Determine the (x, y) coordinate at the center of the cell enclosing the given text.  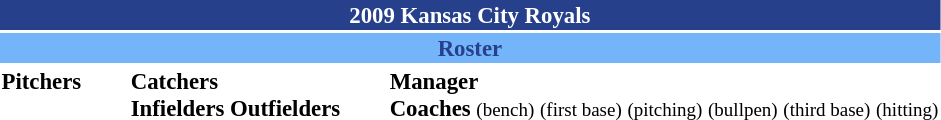
Roster (470, 48)
2009 Kansas City Royals (470, 15)
